Pinpoint the cell where the given text exists, returning its [x, y] midpoint coordinate. 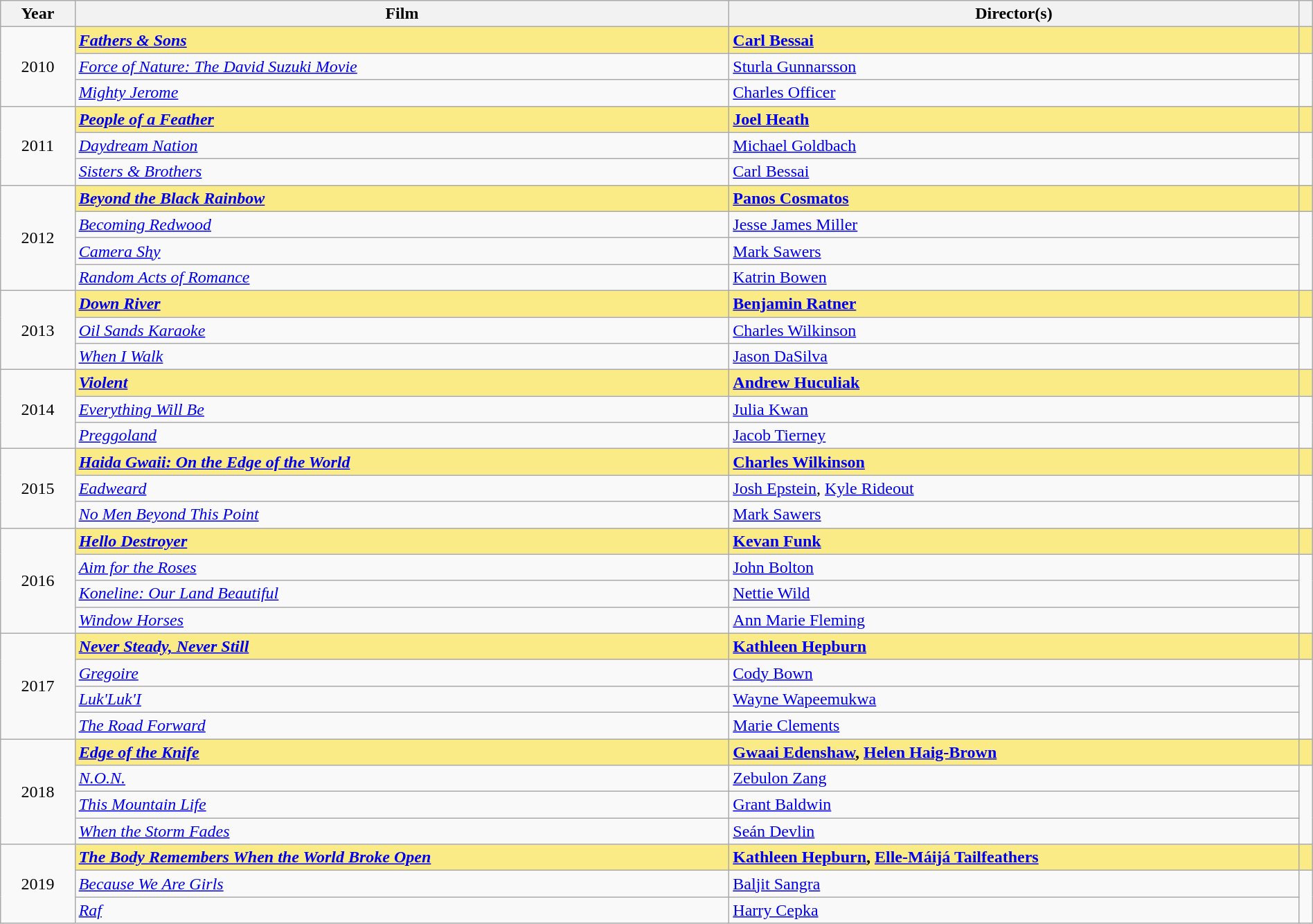
Wayne Wapeemukwa [1014, 699]
Fathers & Sons [402, 40]
Joel Heath [1014, 119]
Panos Cosmatos [1014, 198]
Katrin Bowen [1014, 277]
Aim for the Roses [402, 567]
Marie Clements [1014, 725]
Haida Gwaii: On the Edge of the World [402, 462]
Jacob Tierney [1014, 436]
Nettie Wild [1014, 594]
2013 [37, 330]
Because We Are Girls [402, 884]
Michael Goldbach [1014, 145]
Year [37, 14]
The Body Remembers When the World Broke Open [402, 858]
2014 [37, 409]
Oil Sands Karaoke [402, 330]
2011 [37, 145]
Director(s) [1014, 14]
When the Storm Fades [402, 831]
Everything Will Be [402, 409]
Window Horses [402, 620]
2019 [37, 884]
Kevan Funk [1014, 541]
Luk'Luk'I [402, 699]
Down River [402, 303]
Sisters & Brothers [402, 172]
Charles Officer [1014, 93]
Benjamin Ratner [1014, 303]
Jesse James Miller [1014, 224]
Julia Kwan [1014, 409]
Random Acts of Romance [402, 277]
Edge of the Knife [402, 752]
Josh Epstein, Kyle Rideout [1014, 488]
Jason DaSilva [1014, 357]
Beyond the Black Rainbow [402, 198]
Kathleen Hepburn [1014, 646]
2017 [37, 686]
2010 [37, 66]
Daydream Nation [402, 145]
Hello Destroyer [402, 541]
N.O.N. [402, 779]
Becoming Redwood [402, 224]
Zebulon Zang [1014, 779]
The Road Forward [402, 725]
Seán Devlin [1014, 831]
Gwaai Edenshaw, Helen Haig-Brown [1014, 752]
When I Walk [402, 357]
Kathleen Hepburn, Elle-Máijá Tailfeathers [1014, 858]
2016 [37, 580]
2015 [37, 488]
Ann Marie Fleming [1014, 620]
Harry Cepka [1014, 910]
Eadweard [402, 488]
Preggoland [402, 436]
Never Steady, Never Still [402, 646]
John Bolton [1014, 567]
Violent [402, 383]
This Mountain Life [402, 805]
Andrew Huculiak [1014, 383]
Grant Baldwin [1014, 805]
Raf [402, 910]
Camera Shy [402, 251]
People of a Feather [402, 119]
Cody Bown [1014, 673]
Baljit Sangra [1014, 884]
Force of Nature: The David Suzuki Movie [402, 66]
2018 [37, 791]
Film [402, 14]
Sturla Gunnarsson [1014, 66]
Gregoire [402, 673]
No Men Beyond This Point [402, 515]
Mighty Jerome [402, 93]
Koneline: Our Land Beautiful [402, 594]
2012 [37, 238]
